Identify which cell holds the provided text, then report its [X, Y] central coordinate. 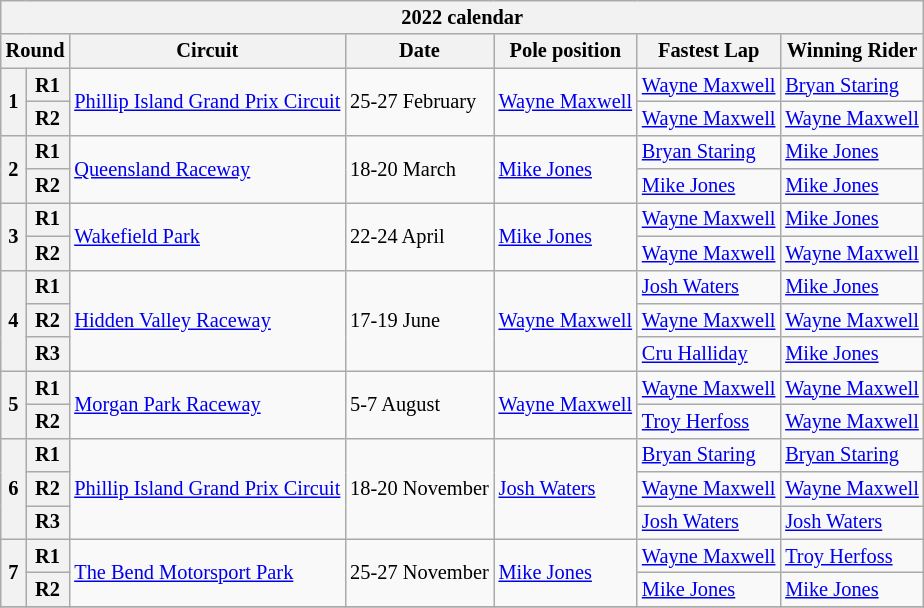
25-27 November [419, 572]
Queensland Raceway [207, 168]
2 [14, 168]
6 [14, 488]
Cru Halliday [708, 354]
Date [419, 51]
3 [14, 236]
5-7 August [419, 404]
Wakefield Park [207, 236]
Winning Rider [852, 51]
25-27 February [419, 102]
2022 calendar [462, 17]
Hidden Valley Raceway [207, 320]
7 [14, 572]
Pole position [566, 51]
22-24 April [419, 236]
18-20 March [419, 168]
Fastest Lap [708, 51]
17-19 June [419, 320]
The Bend Motorsport Park [207, 572]
5 [14, 404]
4 [14, 320]
1 [14, 102]
Morgan Park Raceway [207, 404]
18-20 November [419, 488]
Circuit [207, 51]
Round [36, 51]
